Extract the [x, y] coordinate from the center of the cell holding the provided text.  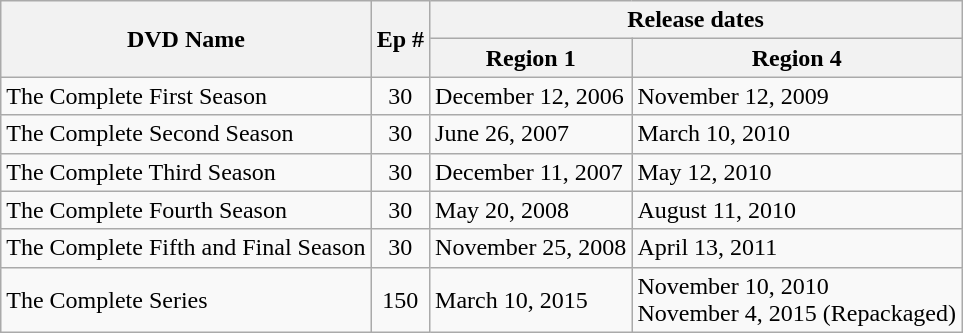
June 26, 2007 [531, 134]
150 [400, 300]
March 10, 2015 [531, 300]
November 25, 2008 [531, 248]
The Complete Series [186, 300]
December 12, 2006 [531, 96]
The Complete Fifth and Final Season [186, 248]
The Complete Third Season [186, 172]
August 11, 2010 [797, 210]
Region 1 [531, 58]
Ep # [400, 39]
May 12, 2010 [797, 172]
Release dates [696, 20]
The Complete Second Season [186, 134]
April 13, 2011 [797, 248]
March 10, 2010 [797, 134]
November 12, 2009 [797, 96]
December 11, 2007 [531, 172]
The Complete First Season [186, 96]
November 10, 2010November 4, 2015 (Repackaged) [797, 300]
DVD Name [186, 39]
May 20, 2008 [531, 210]
The Complete Fourth Season [186, 210]
Region 4 [797, 58]
